Provide the (x, y) coordinate of the cell's center where the given text is located.  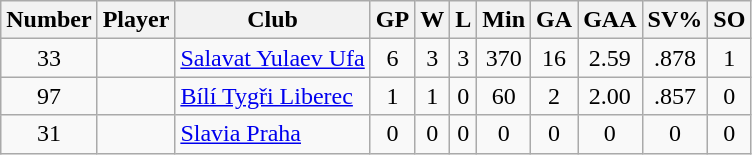
6 (392, 58)
SV% (675, 20)
.878 (675, 58)
2.59 (610, 58)
2.00 (610, 96)
GP (392, 20)
SO (730, 20)
GA (554, 20)
97 (49, 96)
W (432, 20)
Player (136, 20)
.857 (675, 96)
33 (49, 58)
Bílí Tygři Liberec (272, 96)
370 (504, 58)
GAA (610, 20)
Club (272, 20)
2 (554, 96)
60 (504, 96)
Number (49, 20)
L (464, 20)
16 (554, 58)
Min (504, 20)
Salavat Yulaev Ufa (272, 58)
Slavia Praha (272, 134)
31 (49, 134)
